Return the [X, Y] coordinate for the center point of the cell that contains the specified text.  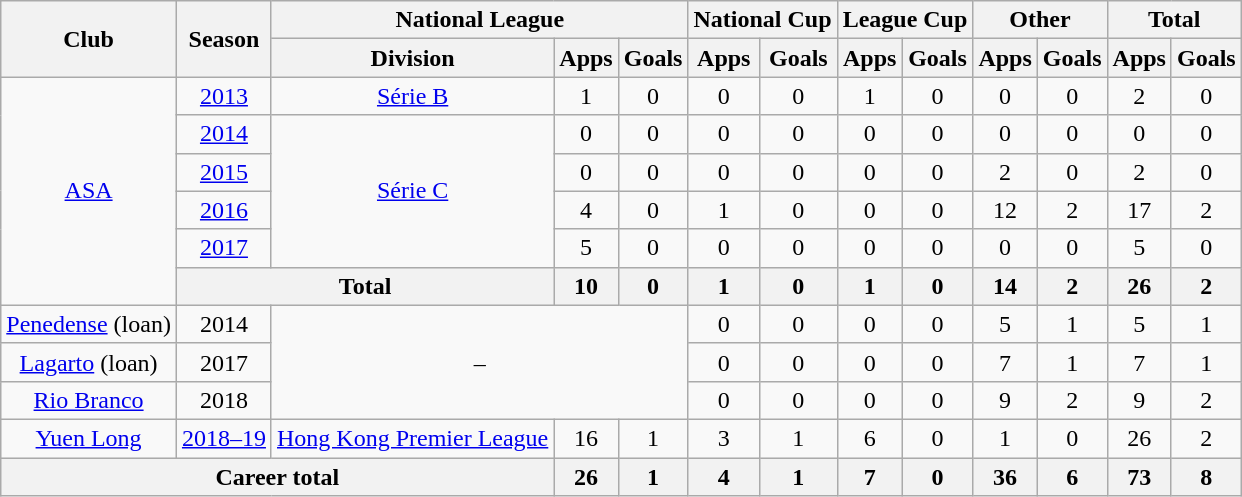
National Cup [762, 20]
36 [1005, 477]
ASA [89, 191]
10 [586, 286]
2013 [224, 96]
8 [1206, 477]
Série C [412, 191]
17 [1139, 210]
Yuen Long [89, 438]
Série B [412, 96]
16 [586, 438]
2015 [224, 172]
2018 [224, 400]
– [480, 362]
Hong Kong Premier League [412, 438]
Division [412, 58]
National League [480, 20]
3 [724, 438]
73 [1139, 477]
Career total [278, 477]
Rio Branco [89, 400]
12 [1005, 210]
Club [89, 39]
2016 [224, 210]
League Cup [905, 20]
14 [1005, 286]
Season [224, 39]
Other [1040, 20]
Penedense (loan) [89, 324]
2018–19 [224, 438]
Lagarto (loan) [89, 362]
